From the cell containing the given text, extract its center point as [X, Y] coordinate. 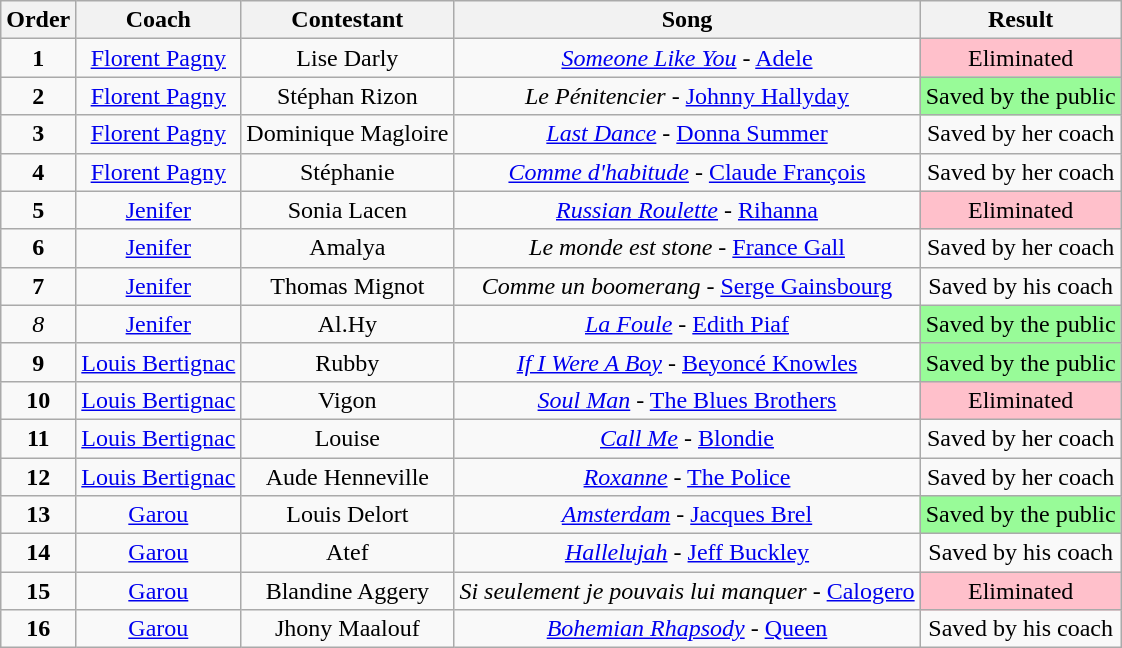
Aude Henneville [348, 477]
Stéphanie [348, 172]
13 [38, 515]
2 [38, 96]
Louis Delort [348, 515]
16 [38, 629]
Rubby [348, 362]
Stéphan Rizon [348, 96]
10 [38, 400]
If I Were A Boy - Beyoncé Knowles [687, 362]
Si seulement je pouvais lui manquer - Calogero [687, 591]
Song [687, 20]
11 [38, 438]
5 [38, 210]
6 [38, 248]
Vigon [348, 400]
Soul Man - The Blues Brothers [687, 400]
Comme un boomerang - Serge Gainsbourg [687, 286]
Louise [348, 438]
Call Me - Blondie [687, 438]
8 [38, 324]
Order [38, 20]
Hallelujah - Jeff Buckley [687, 553]
Amsterdam - Jacques Brel [687, 515]
4 [38, 172]
Le monde est stone - France Gall [687, 248]
Coach [158, 20]
Atef [348, 553]
Bohemian Rhapsody - Queen [687, 629]
Contestant [348, 20]
Al.Hy [348, 324]
Comme d'habitude - Claude François [687, 172]
Last Dance - Donna Summer [687, 134]
Le Pénitencier - Johnny Hallyday [687, 96]
Jhony Maalouf [348, 629]
Someone Like You - Adele [687, 58]
Sonia Lacen [348, 210]
7 [38, 286]
Result [1020, 20]
14 [38, 553]
Thomas Mignot [348, 286]
Amalya [348, 248]
1 [38, 58]
Dominique Magloire [348, 134]
9 [38, 362]
La Foule - Edith Piaf [687, 324]
12 [38, 477]
Lise Darly [348, 58]
Blandine Aggery [348, 591]
3 [38, 134]
Roxanne - The Police [687, 477]
15 [38, 591]
Russian Roulette - Rihanna [687, 210]
